Provide the [X, Y] coordinate of the cell's center where the given text is located.  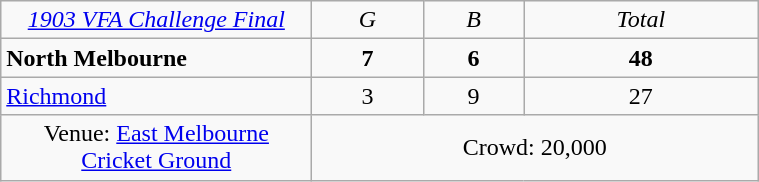
North Melbourne [156, 58]
48 [641, 58]
7 [368, 58]
27 [641, 96]
Venue: East Melbourne Cricket Ground [156, 148]
Richmond [156, 96]
B [474, 20]
Total [641, 20]
Crowd: 20,000 [535, 148]
3 [368, 96]
G [368, 20]
9 [474, 96]
1903 VFA Challenge Final [156, 20]
6 [474, 58]
